Find where the given text appears and provide that cell's center as (x, y) coordinate. 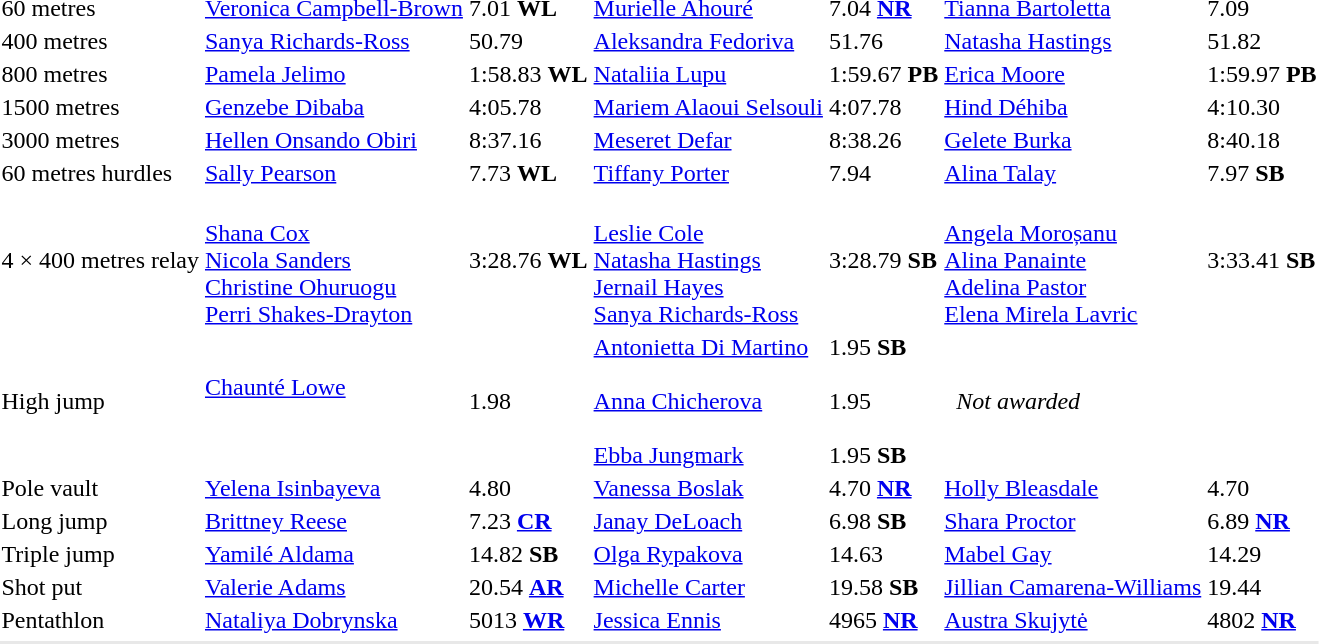
60 metres hurdles (100, 173)
Tiffany Porter (708, 173)
High jump (100, 401)
Hind Déhiba (1073, 107)
8:38.26 (883, 140)
1:59.67 PB (883, 74)
Janay DeLoach (708, 521)
1:59.97 PB (1262, 74)
800 metres (100, 74)
Long jump (100, 521)
Angela Moroșanu Alina PanainteAdelina Pastor Elena Mirela Lavric (1073, 260)
7.94 (883, 173)
Genzebe Dibaba (334, 107)
Valerie Adams (334, 587)
20.54 AR (528, 587)
7.73 WL (528, 173)
3:28.76 WL (528, 260)
Brittney Reese (334, 521)
Leslie ColeNatasha HastingsJernail HayesSanya Richards-Ross (708, 260)
4802 NR (1262, 620)
19.58 SB (883, 587)
Shara Proctor (1073, 521)
51.82 (1262, 41)
51.76 (883, 41)
Shot put (100, 587)
Sanya Richards-Ross (334, 41)
Michelle Carter (708, 587)
Pentathlon (100, 620)
8:40.18 (1262, 140)
6.98 SB (883, 521)
4.70 NR (883, 488)
4:10.30 (1262, 107)
400 metres (100, 41)
19.44 (1262, 587)
8:37.16 (528, 140)
Pamela Jelimo (334, 74)
Mabel Gay (1073, 554)
Nataliya Dobrynska (334, 620)
Hellen Onsando Obiri (334, 140)
Not awarded (1130, 401)
Shana CoxNicola SandersChristine OhuruoguPerri Shakes-Drayton (334, 260)
4 × 400 metres relay (100, 260)
Yamilé Aldama (334, 554)
1.95 SB1.951.95 SB (883, 401)
3000 metres (100, 140)
7.23 CR (528, 521)
14.29 (1262, 554)
4:05.78 (528, 107)
Meseret Defar (708, 140)
Erica Moore (1073, 74)
Nataliia Lupu (708, 74)
7.97 SB (1262, 173)
50.79 (528, 41)
Antonietta Di Martino Anna Chicherova Ebba Jungmark (708, 401)
Yelena Isinbayeva (334, 488)
1:58.83 WL (528, 74)
Jessica Ennis (708, 620)
4.80 (528, 488)
Holly Bleasdale (1073, 488)
14.82 SB (528, 554)
Gelete Burka (1073, 140)
1500 metres (100, 107)
Alina Talay (1073, 173)
1.98 (528, 401)
4965 NR (883, 620)
Austra Skujytė (1073, 620)
Natasha Hastings (1073, 41)
Jillian Camarena-Williams (1073, 587)
5013 WR (528, 620)
4:07.78 (883, 107)
6.89 NR (1262, 521)
Mariem Alaoui Selsouli (708, 107)
Chaunté Lowe (334, 401)
3:28.79 SB (883, 260)
14.63 (883, 554)
Pole vault (100, 488)
Vanessa Boslak (708, 488)
4.70 (1262, 488)
Aleksandra Fedoriva (708, 41)
3:33.41 SB (1262, 260)
Sally Pearson (334, 173)
Olga Rypakova (708, 554)
Triple jump (100, 554)
